For the text-containing cell, return its midpoint in [x, y] coordinate format. 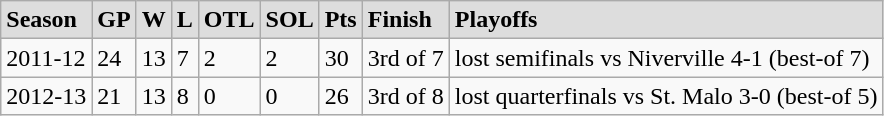
GP [114, 20]
Finish [406, 20]
lost semifinals vs Niverville 4-1 (best-of 7) [666, 58]
21 [114, 96]
8 [184, 96]
3rd of 7 [406, 58]
L [184, 20]
26 [340, 96]
2012-13 [46, 96]
Pts [340, 20]
30 [340, 58]
OTL [229, 20]
24 [114, 58]
SOL [290, 20]
7 [184, 58]
2011-12 [46, 58]
Playoffs [666, 20]
W [154, 20]
3rd of 8 [406, 96]
lost quarterfinals vs St. Malo 3-0 (best-of 5) [666, 96]
Season [46, 20]
